Output the (x, y) coordinate of the center of the cell containing the given text.  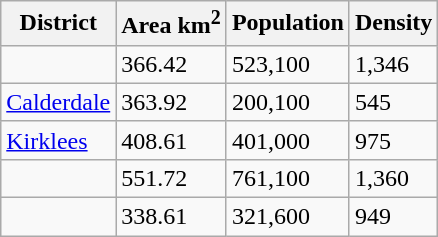
363.92 (172, 102)
District (58, 24)
Area km2 (172, 24)
523,100 (288, 64)
975 (393, 140)
Density (393, 24)
761,100 (288, 178)
366.42 (172, 64)
Calderdale (58, 102)
Population (288, 24)
545 (393, 102)
200,100 (288, 102)
338.61 (172, 217)
Kirklees (58, 140)
1,360 (393, 178)
321,600 (288, 217)
401,000 (288, 140)
1,346 (393, 64)
408.61 (172, 140)
551.72 (172, 178)
949 (393, 217)
